Detect which cell encompasses the target text, then output its (x, y) center coordinate. 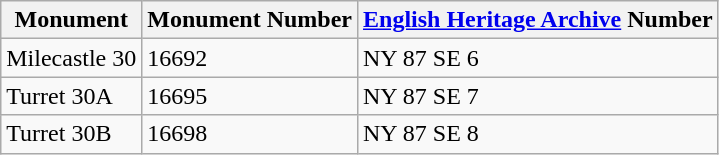
Monument (72, 20)
NY 87 SE 8 (538, 134)
16695 (250, 96)
Monument Number (250, 20)
16698 (250, 134)
English Heritage Archive Number (538, 20)
NY 87 SE 7 (538, 96)
Turret 30A (72, 96)
16692 (250, 58)
Turret 30B (72, 134)
NY 87 SE 6 (538, 58)
Milecastle 30 (72, 58)
